Output the [x, y] coordinate of the center of the cell containing the given text.  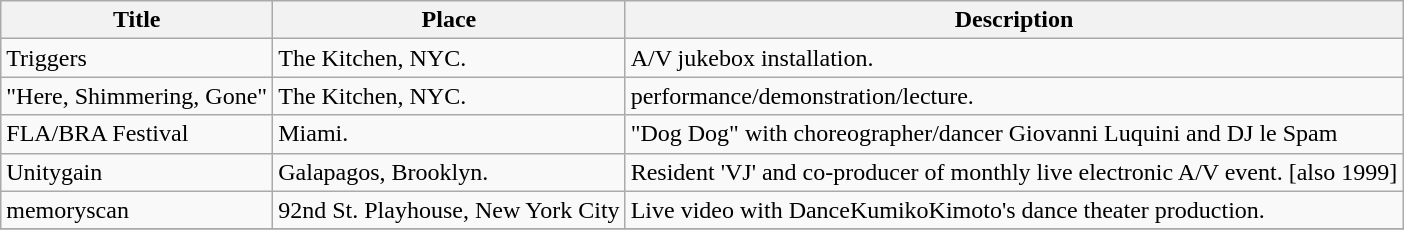
"Dog Dog" with choreographer/dancer Giovanni Luquini and DJ le Spam [1014, 134]
Resident 'VJ' and co-producer of monthly live electronic A/V event. [also 1999] [1014, 172]
92nd St. Playhouse, New York City [449, 210]
Galapagos, Brooklyn. [449, 172]
performance/demonstration/lecture. [1014, 96]
Description [1014, 20]
A/V jukebox installation. [1014, 58]
Miami. [449, 134]
Live video with DanceKumikoKimoto's dance theater production. [1014, 210]
FLA/BRA Festival [137, 134]
Place [449, 20]
memoryscan [137, 210]
"Here, Shimmering, Gone" [137, 96]
Triggers [137, 58]
Unitygain [137, 172]
Title [137, 20]
